Identify which cell holds the provided text, then report its [X, Y] central coordinate. 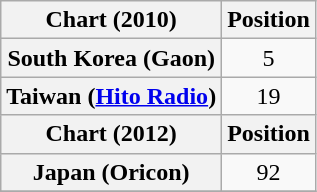
Chart (2010) [112, 20]
92 [269, 172]
19 [269, 96]
Japan (Oricon) [112, 172]
5 [269, 58]
Chart (2012) [112, 134]
Taiwan (Hito Radio) [112, 96]
South Korea (Gaon) [112, 58]
